Determine the [x, y] coordinate at the center of the cell enclosing the given text.  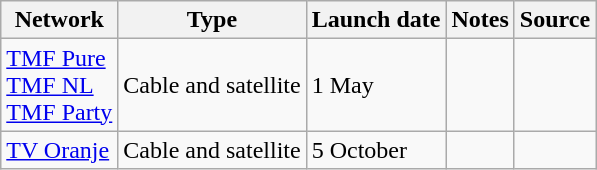
5 October [376, 150]
Network [60, 20]
Type [212, 20]
Launch date [376, 20]
TV Oranje [60, 150]
Source [554, 20]
1 May [376, 85]
Notes [480, 20]
TMF PureTMF NLTMF Party [60, 85]
